Capture the cell that displays the provided text and extract its [X, Y] central coordinate. 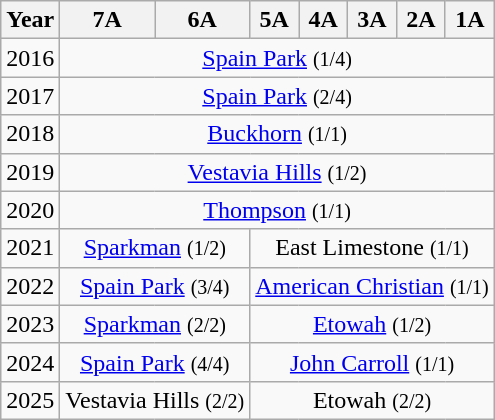
2022 [30, 286]
Spain Park (1/4) [278, 58]
2018 [30, 134]
John Carroll (1/1) [372, 362]
2019 [30, 172]
3A [372, 20]
Vestavia Hills (1/2) [278, 172]
2025 [30, 400]
Year [30, 20]
Sparkman (1/2) [155, 248]
2023 [30, 324]
Spain Park (4/4) [155, 362]
7A [108, 20]
Vestavia Hills (2/2) [155, 400]
Spain Park (3/4) [155, 286]
Spain Park (2/4) [278, 96]
1A [470, 20]
2017 [30, 96]
2016 [30, 58]
American Christian (1/1) [372, 286]
4A [324, 20]
6A [202, 20]
Thompson (1/1) [278, 210]
Buckhorn (1/1) [278, 134]
2A [420, 20]
2020 [30, 210]
2024 [30, 362]
East Limestone (1/1) [372, 248]
Sparkman (2/2) [155, 324]
Etowah (2/2) [372, 400]
2021 [30, 248]
5A [274, 20]
Etowah (1/2) [372, 324]
